From the cell containing the given text, extract its center point as (x, y) coordinate. 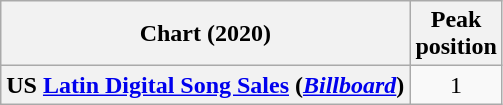
1 (456, 85)
Peakposition (456, 34)
US Latin Digital Song Sales (Billboard) (206, 85)
Chart (2020) (206, 34)
